Pinpoint the cell where the given text exists, returning its [X, Y] midpoint coordinate. 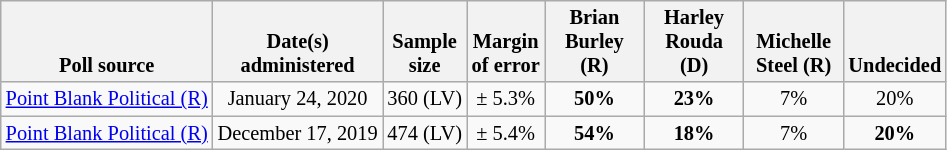
360 (LV) [425, 99]
December 17, 2019 [298, 133]
MichelleSteel (R) [794, 41]
± 5.3% [506, 99]
Marginof error [506, 41]
Undecided [896, 41]
± 5.4% [506, 133]
18% [694, 133]
HarleyRouda (D) [694, 41]
Date(s)administered [298, 41]
January 24, 2020 [298, 99]
BrianBurley (R) [595, 41]
50% [595, 99]
Samplesize [425, 41]
23% [694, 99]
474 (LV) [425, 133]
Poll source [107, 41]
54% [595, 133]
